Determine the (X, Y) coordinate at the center of the cell enclosing the given text.  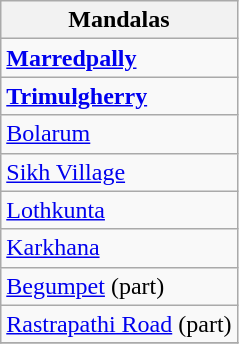
Lothkunta (119, 210)
Trimulgherry (119, 96)
Rastrapathi Road (part) (119, 324)
Begumpet (part) (119, 286)
Karkhana (119, 248)
Sikh Village (119, 172)
Bolarum (119, 134)
Mandalas (119, 20)
Marredpally (119, 58)
